Output the [x, y] coordinate of the center of the cell containing the given text.  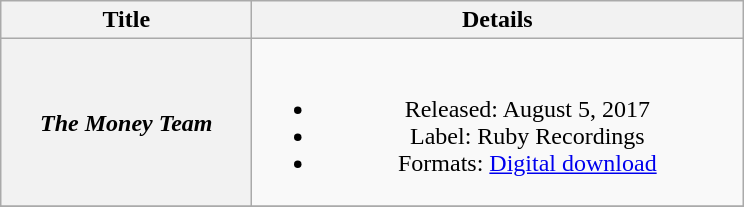
The Money Team [126, 122]
Released: August 5, 2017Label: Ruby RecordingsFormats: Digital download [498, 122]
Title [126, 20]
Details [498, 20]
